Detect which cell encompasses the target text, then output its (x, y) center coordinate. 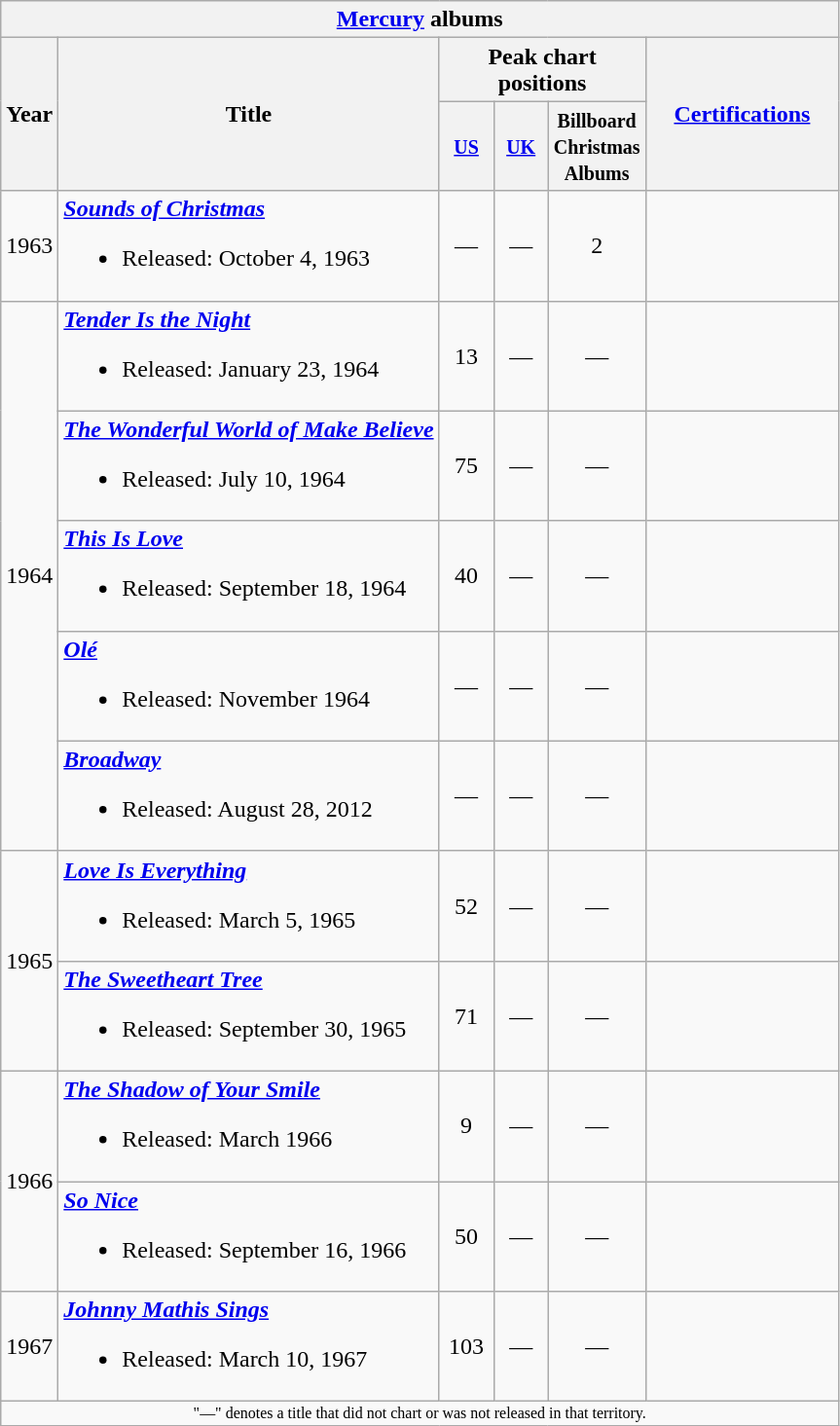
1963 (29, 245)
2 (597, 245)
This Is LoveReleased: September 18, 1964 (249, 576)
9 (466, 1125)
75 (466, 465)
Peak chart positions (542, 70)
40 (466, 576)
1967 (29, 1347)
The Wonderful World of Make BelieveReleased: July 10, 1964 (249, 465)
Billboard Christmas Albums (597, 146)
50 (466, 1236)
71 (466, 1016)
"—" denotes a title that did not chart or was not released in that territory. (420, 1413)
Year (29, 115)
Tender Is the NightReleased: January 23, 1964 (249, 356)
OléReleased: November 1964 (249, 685)
Johnny Mathis SingsReleased: March 10, 1967 (249, 1347)
US (466, 146)
The Shadow of Your SmileReleased: March 1966 (249, 1125)
Certifications (742, 115)
1966 (29, 1181)
1964 (29, 576)
13 (466, 356)
UK (521, 146)
52 (466, 905)
The Sweetheart TreeReleased: September 30, 1965 (249, 1016)
BroadwayReleased: August 28, 2012 (249, 796)
1965 (29, 961)
Mercury albums (420, 19)
Sounds of ChristmasReleased: October 4, 1963 (249, 245)
Love Is EverythingReleased: March 5, 1965 (249, 905)
103 (466, 1347)
So NiceReleased: September 16, 1966 (249, 1236)
Title (249, 115)
